Provide the [X, Y] coordinate of the cell's center where the given text is located.  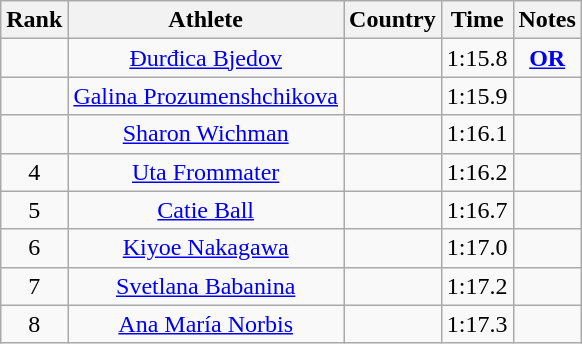
1:17.0 [477, 248]
Time [477, 20]
Đurđica Bjedov [206, 58]
8 [34, 324]
Galina Prozumenshchikova [206, 96]
Athlete [206, 20]
1:16.2 [477, 172]
Ana María Norbis [206, 324]
6 [34, 248]
7 [34, 286]
Sharon Wichman [206, 134]
Catie Ball [206, 210]
4 [34, 172]
OR [547, 58]
1:16.1 [477, 134]
1:17.3 [477, 324]
Kiyoe Nakagawa [206, 248]
Svetlana Babanina [206, 286]
1:15.9 [477, 96]
1:16.7 [477, 210]
Uta Frommater [206, 172]
5 [34, 210]
Notes [547, 20]
1:15.8 [477, 58]
Country [393, 20]
Rank [34, 20]
1:17.2 [477, 286]
